Extract the [x, y] coordinate from the center of the cell holding the provided text.  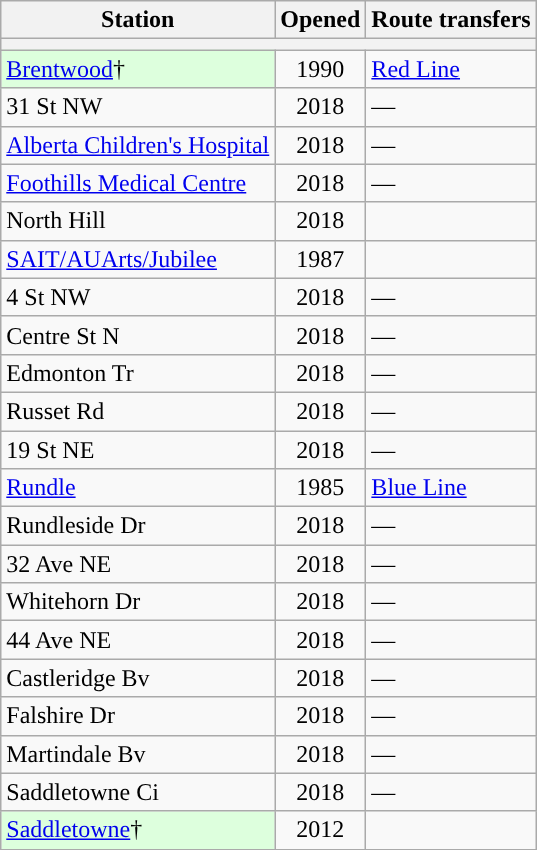
Whitehorn Dr [138, 602]
1990 [320, 69]
Centre St N [138, 335]
Castleridge Bv [138, 678]
Red Line [451, 69]
Foothills Medical Centre [138, 183]
19 St NE [138, 449]
2012 [320, 830]
1985 [320, 488]
Station [138, 20]
Rundle [138, 488]
44 Ave NE [138, 640]
Rundleside Dr [138, 526]
Russet Rd [138, 411]
Falshire Dr [138, 716]
31 St NW [138, 107]
Saddletowne Ci [138, 792]
Route transfers [451, 20]
SAIT/AUArts/Jubilee [138, 259]
Edmonton Tr [138, 373]
Blue Line [451, 488]
4 St NW [138, 297]
Opened [320, 20]
Saddletowne† [138, 830]
Alberta Children's Hospital [138, 145]
32 Ave NE [138, 564]
North Hill [138, 221]
Martindale Bv [138, 754]
Brentwood† [138, 69]
1987 [320, 259]
